Output the (X, Y) coordinate of the center of the cell containing the given text.  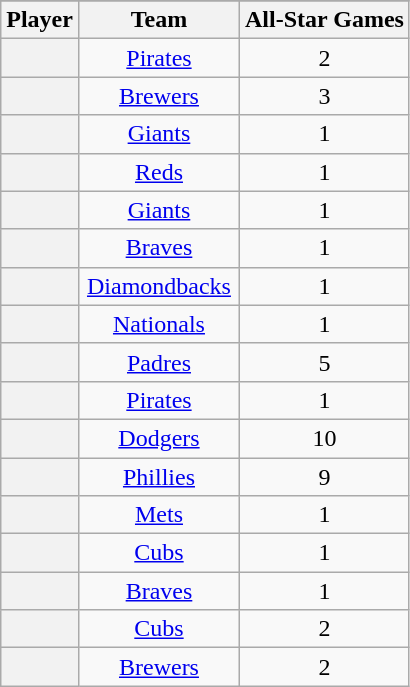
9 (325, 477)
Mets (158, 515)
Player (40, 20)
Padres (158, 362)
Reds (158, 172)
All-Star Games (325, 20)
3 (325, 96)
5 (325, 362)
10 (325, 438)
Phillies (158, 477)
Nationals (158, 324)
Diamondbacks (158, 286)
Dodgers (158, 438)
Team (158, 20)
